Return the (x, y) coordinate for the center point of the cell that contains the specified text.  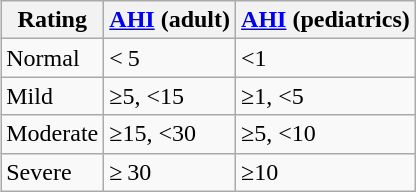
AHI (pediatrics) (326, 20)
Mild (52, 96)
≥15, <30 (170, 134)
≥10 (326, 172)
Moderate (52, 134)
≥5, <15 (170, 96)
≥ 30 (170, 172)
Severe (52, 172)
≥1, <5 (326, 96)
≥5, <10 (326, 134)
AHI (adult) (170, 20)
< 5 (170, 58)
Normal (52, 58)
<1 (326, 58)
Rating (52, 20)
